Output the [x, y] coordinate of the center of the cell containing the given text.  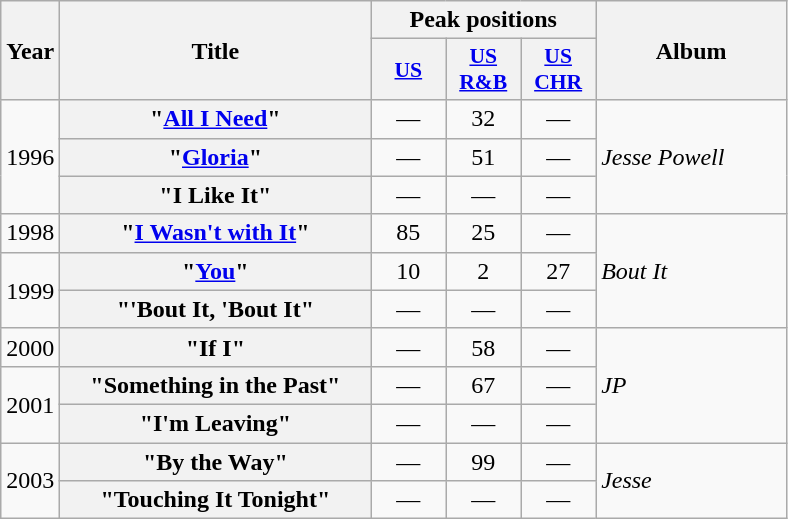
85 [408, 233]
"I'm Leaving" [216, 423]
"'Bout It, 'Bout It" [216, 309]
"Gloria" [216, 157]
"Something in the Past" [216, 385]
Jesse Powell [692, 157]
JP [692, 385]
"If I" [216, 347]
Year [30, 50]
1998 [30, 233]
Album [692, 50]
25 [484, 233]
2001 [30, 404]
"I Wasn't with It" [216, 233]
1996 [30, 157]
51 [484, 157]
32 [484, 119]
USCHR [558, 70]
10 [408, 271]
2 [484, 271]
Jesse [692, 480]
US [408, 70]
"You" [216, 271]
"By the Way" [216, 461]
"I Like It" [216, 195]
USR&B [484, 70]
58 [484, 347]
99 [484, 461]
2000 [30, 347]
27 [558, 271]
Bout It [692, 271]
1999 [30, 290]
67 [484, 385]
2003 [30, 480]
"Touching It Tonight" [216, 500]
Peak positions [484, 20]
Title [216, 50]
"All I Need" [216, 119]
